Return the [x, y] coordinate for the center point of the cell that contains the specified text.  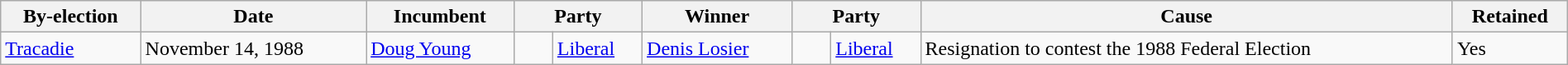
Resignation to contest the 1988 Federal Election [1186, 48]
Denis Losier [718, 48]
November 14, 1988 [253, 48]
Incumbent [440, 17]
Tracadie [71, 48]
Doug Young [440, 48]
Date [253, 17]
Yes [1510, 48]
Cause [1186, 17]
Winner [718, 17]
By-election [71, 17]
Retained [1510, 17]
